Locate the cell with the specified text and output its (x, y) center coordinate. 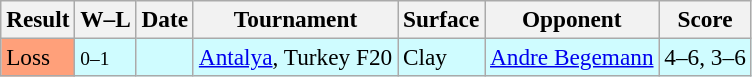
Andre Begemann (572, 57)
Clay (442, 57)
Result (38, 19)
Surface (442, 19)
W–L (106, 19)
0–1 (106, 57)
Antalya, Turkey F20 (295, 57)
4–6, 3–6 (705, 57)
Score (705, 19)
Loss (38, 57)
Opponent (572, 19)
Date (164, 19)
Tournament (295, 19)
